Capture the cell that displays the provided text and extract its (x, y) central coordinate. 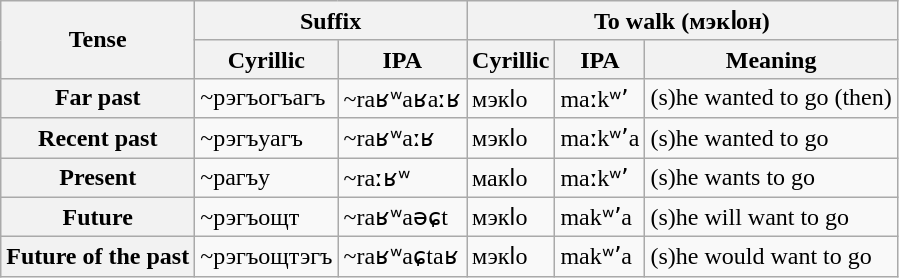
(s)he would want to go (771, 257)
Recent past (98, 138)
~raːʁʷ (402, 178)
~рэгъуагъ (266, 138)
maːkʷʼa (600, 138)
(s)he wanted to go (771, 138)
~рэгъощтэгъ (266, 257)
Far past (98, 98)
Suffix (331, 21)
Future of the past (98, 257)
~raʁʷaːʁ (402, 138)
(s)he wanted to go (then) (771, 98)
(s)he will want to go (771, 217)
~рагъу (266, 178)
~raʁʷaəɕt (402, 217)
(s)he wants to go (771, 178)
To walk (мэкӏон) (682, 21)
Present (98, 178)
~рэгъощт (266, 217)
~raʁʷaɕtaʁ (402, 257)
макӏо (511, 178)
Future (98, 217)
Tense (98, 40)
~raʁʷaʁaːʁ (402, 98)
~рэгъогъагъ (266, 98)
Meaning (771, 59)
